Return the [x, y] coordinate for the center point of the cell that contains the specified text.  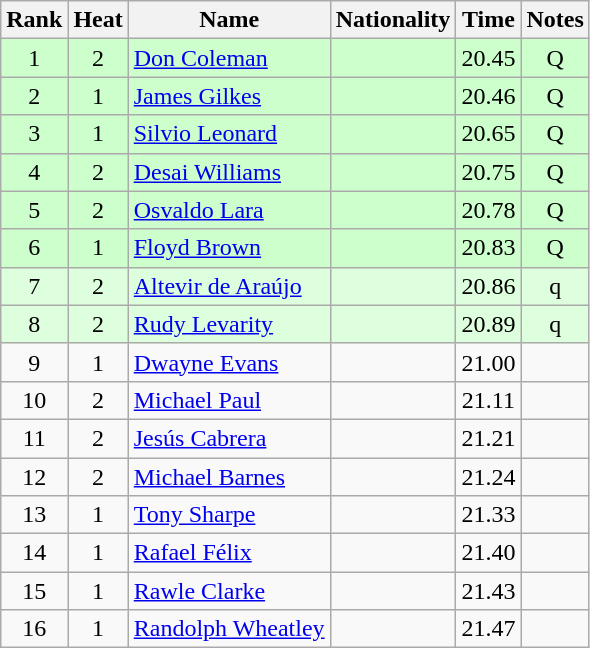
Michael Barnes [229, 477]
20.75 [488, 172]
11 [34, 438]
16 [34, 629]
21.40 [488, 553]
7 [34, 286]
James Gilkes [229, 96]
Osvaldo Lara [229, 210]
Tony Sharpe [229, 515]
4 [34, 172]
21.47 [488, 629]
8 [34, 324]
Notes [555, 20]
21.11 [488, 400]
3 [34, 134]
20.46 [488, 96]
Desai Williams [229, 172]
Silvio Leonard [229, 134]
20.86 [488, 286]
21.21 [488, 438]
Heat [98, 20]
Dwayne Evans [229, 362]
Rudy Levarity [229, 324]
Time [488, 20]
Rawle Clarke [229, 591]
15 [34, 591]
21.24 [488, 477]
21.43 [488, 591]
12 [34, 477]
Name [229, 20]
Nationality [393, 20]
Rafael Félix [229, 553]
20.83 [488, 248]
9 [34, 362]
20.65 [488, 134]
Jesús Cabrera [229, 438]
21.33 [488, 515]
Don Coleman [229, 58]
Floyd Brown [229, 248]
10 [34, 400]
Randolph Wheatley [229, 629]
20.89 [488, 324]
14 [34, 553]
Altevir de Araújo [229, 286]
13 [34, 515]
Rank [34, 20]
21.00 [488, 362]
6 [34, 248]
20.45 [488, 58]
Michael Paul [229, 400]
20.78 [488, 210]
5 [34, 210]
